Output the [x, y] coordinate of the center of the cell containing the given text.  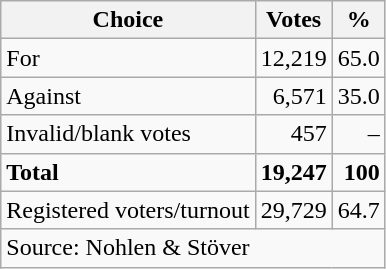
Source: Nohlen & Stöver [193, 248]
Total [128, 172]
Choice [128, 20]
– [358, 134]
% [358, 20]
29,729 [294, 210]
12,219 [294, 58]
Invalid/blank votes [128, 134]
100 [358, 172]
6,571 [294, 96]
64.7 [358, 210]
65.0 [358, 58]
457 [294, 134]
For [128, 58]
19,247 [294, 172]
Against [128, 96]
Votes [294, 20]
Registered voters/turnout [128, 210]
35.0 [358, 96]
